Pinpoint the cell where the given text exists, returning its (x, y) midpoint coordinate. 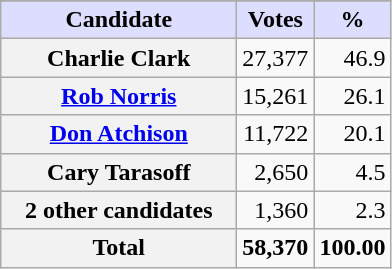
Candidate (119, 20)
26.1 (352, 96)
Cary Tarasoff (119, 172)
1,360 (276, 210)
Total (119, 248)
20.1 (352, 134)
100.00 (352, 248)
46.9 (352, 58)
% (352, 20)
27,377 (276, 58)
11,722 (276, 134)
4.5 (352, 172)
2 other candidates (119, 210)
58,370 (276, 248)
15,261 (276, 96)
Charlie Clark (119, 58)
2.3 (352, 210)
Rob Norris (119, 96)
2,650 (276, 172)
Don Atchison (119, 134)
Votes (276, 20)
